Pinpoint the cell where the given text exists, returning its (X, Y) midpoint coordinate. 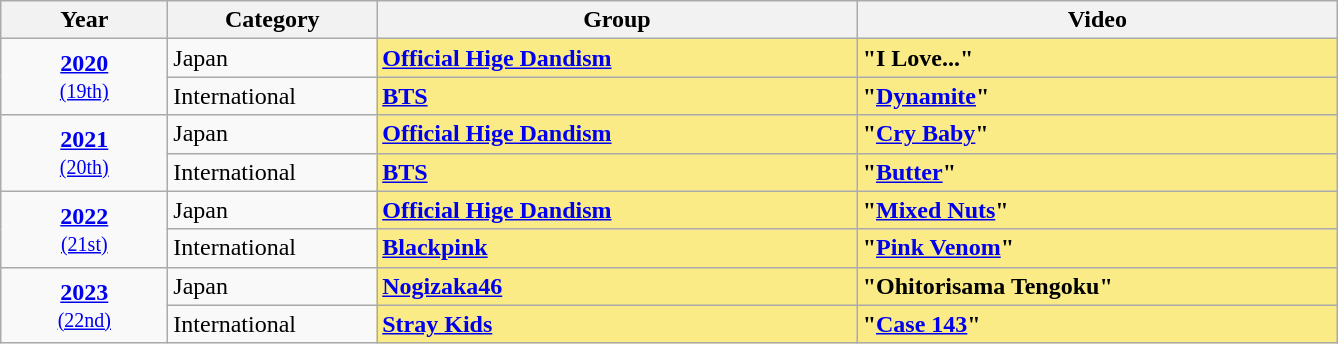
2023(22nd) (84, 305)
"Cry Baby" (1097, 134)
"Mixed Nuts" (1097, 210)
"Dynamite" (1097, 96)
2021(20th) (84, 153)
Video (1097, 20)
Nogizaka46 (617, 286)
"Case 143" (1097, 324)
"Pink Venom" (1097, 248)
"Butter" (1097, 172)
Blackpink (617, 248)
Year (84, 20)
2020(19th) (84, 77)
Category (272, 20)
2022(21st) (84, 229)
Group (617, 20)
Stray Kids (617, 324)
"I Love..." (1097, 58)
"Ohitorisama Tengoku" (1097, 286)
